Locate the cell with the specified text and output its [X, Y] center coordinate. 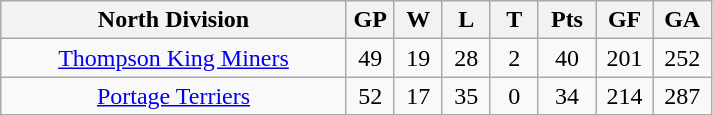
Portage Terriers [174, 96]
35 [466, 96]
T [514, 20]
L [466, 20]
GP [370, 20]
0 [514, 96]
214 [625, 96]
49 [370, 58]
2 [514, 58]
GF [625, 20]
GA [682, 20]
19 [418, 58]
28 [466, 58]
17 [418, 96]
252 [682, 58]
34 [567, 96]
Pts [567, 20]
40 [567, 58]
Thompson King Miners [174, 58]
52 [370, 96]
North Division [174, 20]
W [418, 20]
287 [682, 96]
201 [625, 58]
